Detect which cell encompasses the target text, then output its [x, y] center coordinate. 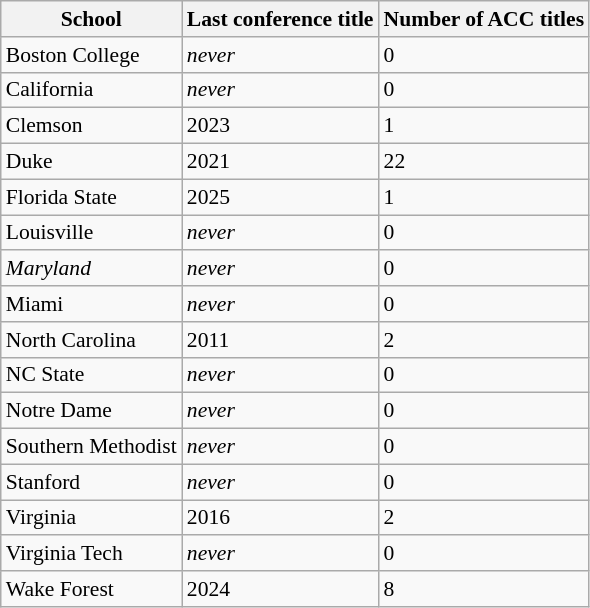
2024 [280, 589]
Number of ACC titles [484, 19]
Wake Forest [92, 589]
School [92, 19]
2023 [280, 126]
Maryland [92, 269]
Louisville [92, 233]
Virginia Tech [92, 554]
2021 [280, 162]
Duke [92, 162]
8 [484, 589]
Stanford [92, 482]
22 [484, 162]
Southern Methodist [92, 447]
North Carolina [92, 340]
NC State [92, 375]
Florida State [92, 197]
Last conference title [280, 19]
Clemson [92, 126]
Boston College [92, 55]
Miami [92, 304]
2016 [280, 518]
Notre Dame [92, 411]
2011 [280, 340]
2025 [280, 197]
California [92, 90]
Virginia [92, 518]
